For the text-containing cell, return its midpoint in [X, Y] coordinate format. 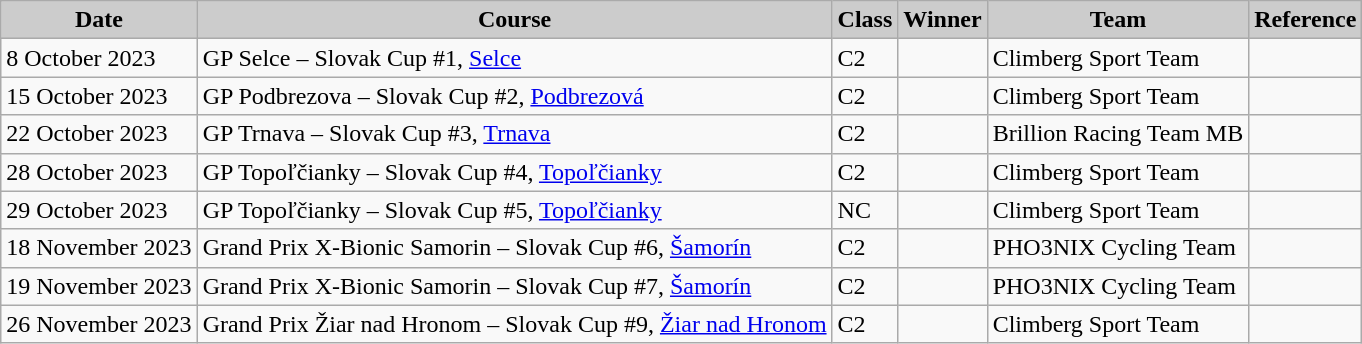
GP Trnava – Slovak Cup #3, Trnava [514, 134]
Date [99, 20]
8 October 2023 [99, 58]
GP Topoľčianky – Slovak Cup #4, Topoľčianky [514, 172]
Course [514, 20]
Winner [942, 20]
19 November 2023 [99, 286]
22 October 2023 [99, 134]
Team [1118, 20]
GP Selce – Slovak Cup #1, Selce [514, 58]
26 November 2023 [99, 324]
Class [865, 20]
Grand Prix Žiar nad Hronom – Slovak Cup #9, Žiar nad Hronom [514, 324]
28 October 2023 [99, 172]
NC [865, 210]
29 October 2023 [99, 210]
Brillion Racing Team MB [1118, 134]
GP Topoľčianky – Slovak Cup #5, Topoľčianky [514, 210]
Grand Prix X-Bionic Samorin – Slovak Cup #7, Šamorín [514, 286]
18 November 2023 [99, 248]
Reference [1306, 20]
Grand Prix X-Bionic Samorin – Slovak Cup #6, Šamorín [514, 248]
GP Podbrezova – Slovak Cup #2, Podbrezová [514, 96]
15 October 2023 [99, 96]
